Return [x, y] of the center of cell containing provided text 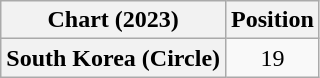
Position [273, 20]
19 [273, 58]
Chart (2023) [114, 20]
South Korea (Circle) [114, 58]
